Provide the [X, Y] coordinate of the cell's center where the given text is located.  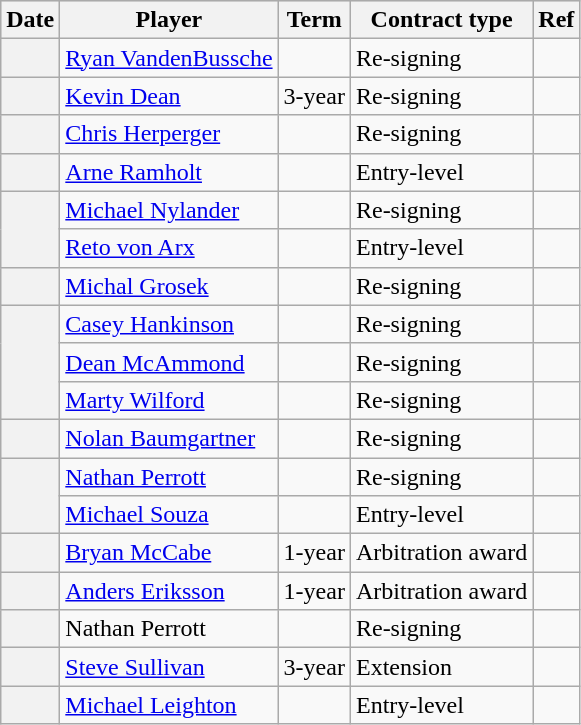
Bryan McCabe [169, 553]
Michael Leighton [169, 705]
Reto von Arx [169, 248]
Ryan VandenBussche [169, 58]
Steve Sullivan [169, 667]
Michael Souza [169, 515]
Extension [441, 667]
Nolan Baumgartner [169, 438]
Date [30, 20]
Arne Ramholt [169, 172]
Michael Nylander [169, 210]
Michal Grosek [169, 286]
Anders Eriksson [169, 591]
Marty Wilford [169, 400]
Dean McAmmond [169, 362]
Contract type [441, 20]
Casey Hankinson [169, 324]
Player [169, 20]
Term [314, 20]
Ref [556, 20]
Kevin Dean [169, 96]
Chris Herperger [169, 134]
